Extract the (x, y) coordinate from the center of the cell holding the provided text.  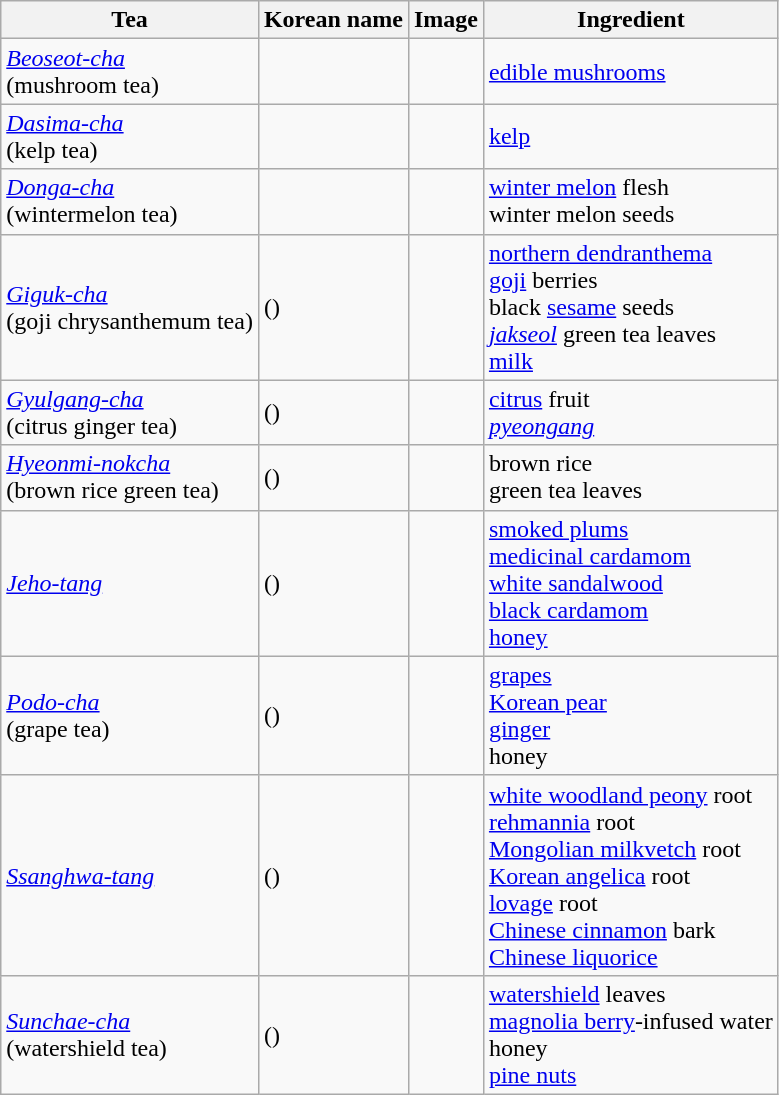
Donga-cha(wintermelon tea) (130, 202)
brown ricegreen tea leaves (630, 478)
northern dendranthemagoji berriesblack sesame seedsjakseol green tea leavesmilk (630, 307)
winter melon fleshwinter melon seeds (630, 202)
citrus fruitpyeongang (630, 412)
Korean name (333, 20)
grapesKorean peargingerhoney (630, 716)
smoked plumsmedicinal cardamomwhite sandalwoodblack cardamomhoney (630, 583)
kelp (630, 136)
Jeho-tang (130, 583)
Hyeonmi-nokcha(brown rice green tea) (130, 478)
Ingredient (630, 20)
Dasima-cha(kelp tea) (130, 136)
Sunchae-cha(watershield tea) (130, 1034)
Gyulgang-cha(citrus ginger tea) (130, 412)
Giguk-cha(goji chrysanthemum tea) (130, 307)
Podo-cha(grape tea) (130, 716)
Beoseot-cha(mushroom tea) (130, 72)
Tea (130, 20)
white woodland peony rootrehmannia rootMongolian milkvetch rootKorean angelica rootlovage rootChinese cinnamon barkChinese liquorice (630, 875)
Ssanghwa-tang (130, 875)
Image (446, 20)
watershield leavesmagnolia berry-infused waterhoneypine nuts (630, 1034)
edible mushrooms (630, 72)
